Pinpoint the cell where the given text exists, returning its (X, Y) midpoint coordinate. 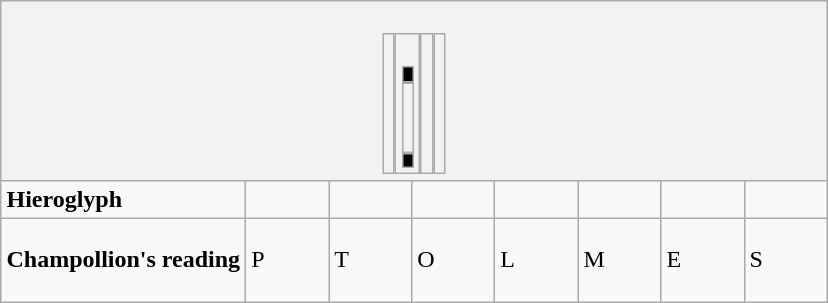
P (288, 260)
T (370, 260)
L (536, 260)
O (454, 260)
M (620, 260)
S (786, 260)
Hieroglyph (124, 199)
E (702, 260)
Champollion's reading (124, 260)
